For the text-containing cell, return its midpoint in [x, y] coordinate format. 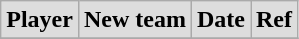
Player [40, 20]
Date [220, 20]
Ref [274, 20]
New team [134, 20]
